Output the (x, y) coordinate of the center of the cell containing the given text.  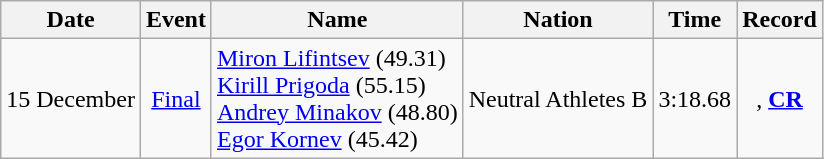
, CR (780, 98)
Nation (558, 20)
Neutral Athletes B (558, 98)
Event (176, 20)
Final (176, 98)
Date (71, 20)
Record (780, 20)
Miron Lifintsev (49.31)Kirill Prigoda (55.15)Andrey Minakov (48.80)Egor Kornev (45.42) (337, 98)
15 December (71, 98)
Name (337, 20)
Time (695, 20)
3:18.68 (695, 98)
